Identify which cell holds the provided text, then report its [X, Y] central coordinate. 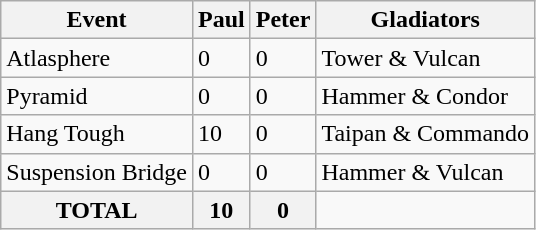
TOTAL [97, 210]
Hammer & Vulcan [426, 172]
Hammer & Condor [426, 96]
Hang Tough [97, 134]
Gladiators [426, 20]
Taipan & Commando [426, 134]
Pyramid [97, 96]
Atlasphere [97, 58]
Tower & Vulcan [426, 58]
Paul [221, 20]
Suspension Bridge [97, 172]
Event [97, 20]
Peter [283, 20]
